Return the (X, Y) coordinate for the center point of the cell that contains the specified text.  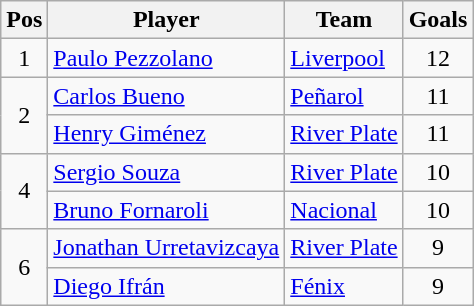
Team (344, 20)
Goals (438, 20)
Paulo Pezzolano (166, 58)
Diego Ifrán (166, 286)
6 (24, 267)
Jonathan Urretavizcaya (166, 248)
Peñarol (344, 96)
Sergio Souza (166, 172)
1 (24, 58)
Henry Giménez (166, 134)
Pos (24, 20)
Nacional (344, 210)
Bruno Fornaroli (166, 210)
12 (438, 58)
Carlos Bueno (166, 96)
2 (24, 115)
Player (166, 20)
Fénix (344, 286)
4 (24, 191)
Liverpool (344, 58)
